Scan for the cell matching the given text and deliver its [X, Y] coordinate at center. 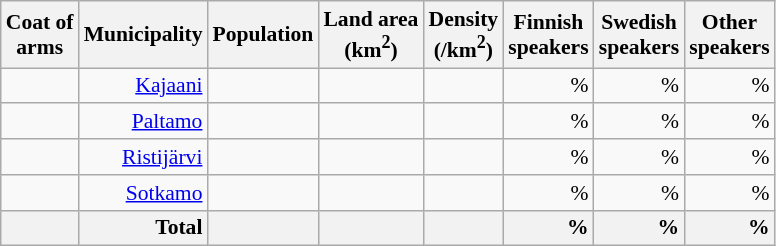
Coat ofarms [40, 34]
Density(/km2) [463, 34]
Paltamo [144, 122]
Land area(km2) [370, 34]
Population [262, 34]
Otherspeakers [729, 34]
Finnishspeakers [548, 34]
Total [144, 228]
Sotkamo [144, 193]
Ristijärvi [144, 157]
Swedishspeakers [639, 34]
Municipality [144, 34]
Kajaani [144, 86]
